Scan for the cell matching the given text and deliver its (X, Y) coordinate at center. 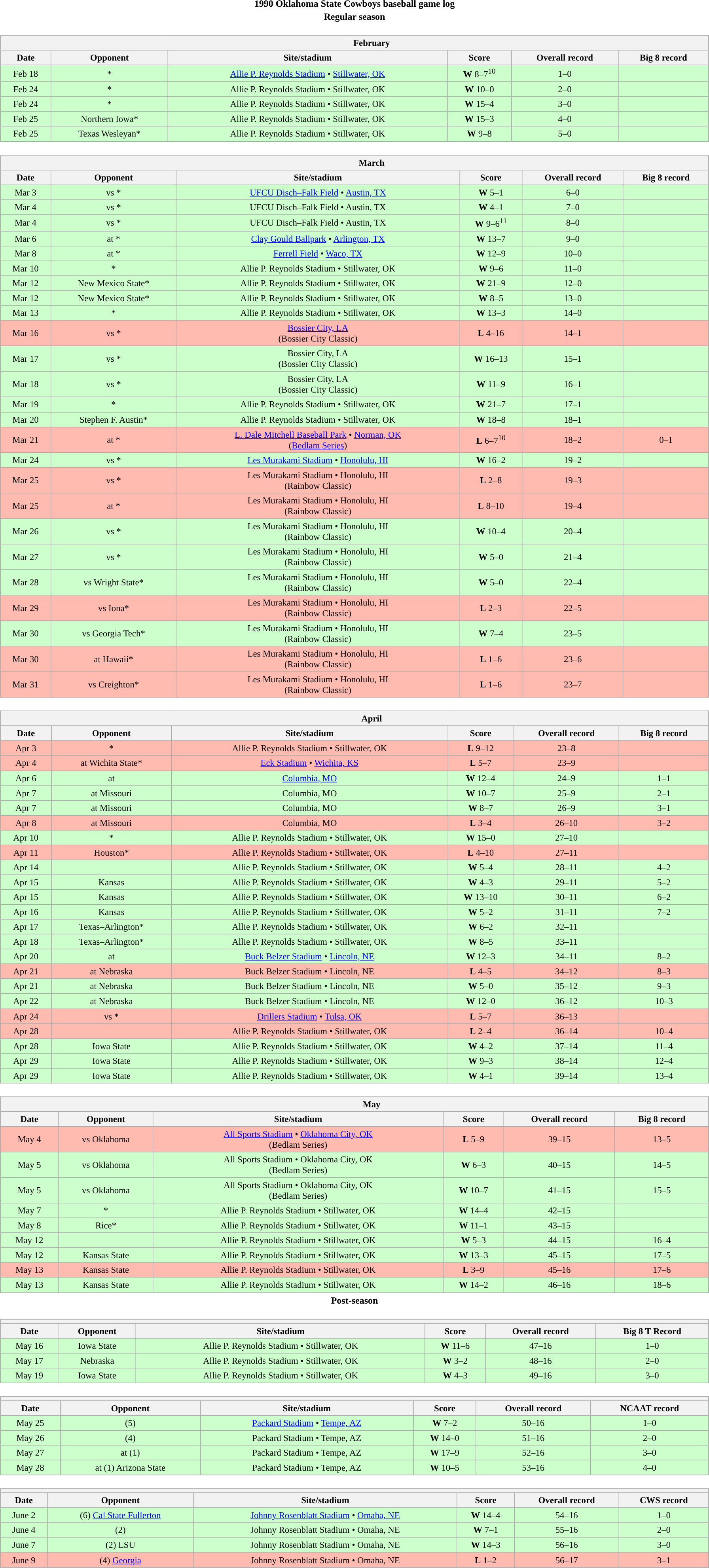
(6) Cal State Fullerton (120, 1515)
Mar 21 (26, 440)
34–11 (567, 957)
(5) (130, 1423)
36–13 (567, 1016)
17–5 (662, 1255)
55–16 (567, 1530)
W 12–0 (481, 1001)
23–7 (573, 685)
12–0 (573, 283)
19–2 (573, 460)
W 14–2 (474, 1285)
13–0 (573, 298)
L 3–4 (481, 823)
5–2 (664, 882)
May 25 (30, 1423)
Mar 18 (26, 385)
May 7 (29, 1211)
May 26 (30, 1438)
9–0 (573, 239)
May 27 (30, 1453)
at (1) (130, 1453)
18–1 (573, 420)
W 13–10 (481, 897)
49–16 (540, 1375)
vs Creighton* (113, 685)
39–15 (559, 1139)
19–3 (573, 480)
18–6 (662, 1285)
W 10–5 (445, 1467)
51–16 (533, 1438)
10–3 (664, 1001)
June 7 (24, 1545)
W 6–2 (481, 927)
8–0 (573, 223)
W 16–2 (491, 460)
Clay Gould Ballpark • Arlington, TX (318, 239)
Mar 27 (26, 557)
Nebraska (97, 1361)
44–15 (559, 1240)
14–0 (573, 313)
Apr 4 (26, 763)
Big 8 T Record (652, 1331)
Apr 8 (26, 823)
Mar 26 (26, 531)
32–11 (567, 927)
Apr 14 (26, 868)
13–5 (662, 1139)
CWS record (664, 1500)
14–1 (573, 333)
19–4 (573, 506)
56–16 (567, 1545)
0–1 (666, 440)
at Hawaii* (113, 659)
27–10 (567, 837)
7–0 (573, 207)
Ferrell Field • Waco, TX (318, 254)
53–16 (533, 1467)
Mar 19 (26, 404)
8–3 (664, 972)
14–5 (662, 1165)
May 8 (29, 1226)
W 14–0 (445, 1438)
20–4 (573, 531)
Rice* (106, 1226)
8–2 (664, 957)
W 9–6 (491, 268)
47–16 (540, 1346)
11–0 (573, 268)
43–15 (559, 1226)
L 3–9 (474, 1270)
W 14–3 (486, 1545)
L 1–2 (486, 1560)
W 11–1 (474, 1226)
Eck Stadium • Wichita, KS (309, 763)
16–1 (573, 385)
June 9 (24, 1560)
15–1 (573, 359)
23–5 (573, 633)
W 13–7 (491, 239)
Mar 6 (26, 239)
Mar 3 (26, 192)
W 7–2 (445, 1423)
W 9–3 (481, 1061)
22–5 (573, 608)
10–0 (573, 254)
27–11 (567, 852)
L 9–12 (481, 748)
Drillers Stadium • Tulsa, OK (309, 1016)
Apr 16 (26, 912)
April (354, 719)
W 16–13 (491, 359)
3–2 (664, 823)
(2) (120, 1530)
L 4–10 (481, 852)
1–1 (664, 778)
W 9–611 (491, 223)
Apr 11 (26, 852)
W 12–4 (481, 778)
56–17 (567, 1560)
W 8–710 (480, 73)
Apr 6 (26, 778)
26–10 (567, 823)
Mar 8 (26, 254)
March (354, 163)
W 5–2 (481, 912)
16–4 (662, 1240)
W 5–1 (491, 192)
24–9 (567, 778)
vs Iona* (113, 608)
23–8 (567, 748)
Mar 16 (26, 333)
40–15 (559, 1165)
W 18–8 (491, 420)
17–1 (573, 404)
26–9 (567, 808)
Mar 28 (26, 583)
39–14 (567, 1076)
17–6 (662, 1270)
W 15–3 (480, 119)
45–16 (559, 1270)
12–4 (664, 1061)
35–12 (567, 986)
37–14 (567, 1046)
48–16 (540, 1361)
4–2 (664, 868)
W 12–3 (481, 957)
at Wichita State* (112, 763)
Feb 18 (26, 73)
6–0 (573, 192)
L 4–5 (481, 972)
Stephen F. Austin* (113, 420)
Northern Iowa* (109, 119)
W 21–9 (491, 283)
W 3–2 (455, 1361)
5–0 (565, 134)
L 2–8 (491, 480)
W 4–2 (481, 1046)
W 12–9 (491, 254)
2–1 (664, 793)
Houston* (112, 852)
at (1) Arizona State (130, 1467)
W 11–9 (491, 385)
Mar 31 (26, 685)
W 11–6 (455, 1346)
54–16 (567, 1515)
W 15–4 (480, 104)
9–3 (664, 986)
25–9 (567, 793)
vs Wright State* (113, 583)
(4) (130, 1438)
Mar 13 (26, 313)
Apr 10 (26, 837)
W 5–3 (474, 1240)
Mar 10 (26, 268)
L 2–4 (481, 1031)
Texas Wesleyan* (109, 134)
February (354, 43)
13–4 (664, 1076)
L. Dale Mitchell Baseball Park • Norman, OK(Bedlam Series) (318, 440)
(4) Georgia (120, 1560)
23–9 (567, 763)
10–4 (664, 1031)
52–16 (533, 1453)
June 2 (24, 1515)
May 19 (29, 1375)
(2) LSU (120, 1545)
45–15 (559, 1255)
L 6–710 (491, 440)
21–4 (573, 557)
L 4–16 (491, 333)
7–2 (664, 912)
Mar 29 (26, 608)
L 5–9 (474, 1139)
Apr 22 (26, 1001)
Apr 20 (26, 957)
June 4 (24, 1530)
18–2 (573, 440)
W 10–4 (491, 531)
29–11 (567, 882)
23–6 (573, 659)
42–15 (559, 1211)
W 17–9 (445, 1453)
Les Murakami Stadium • Honolulu, HI (318, 460)
L 2–3 (491, 608)
May 17 (29, 1361)
NCAAT record (650, 1408)
W 9–8 (480, 134)
W 7–4 (491, 633)
31–11 (567, 912)
Mar 17 (26, 359)
15–5 (662, 1190)
30–11 (567, 897)
36–12 (567, 1001)
41–15 (559, 1190)
36–14 (567, 1031)
W 6–3 (474, 1165)
Apr 3 (26, 748)
22–4 (573, 583)
Mar 24 (26, 460)
Apr 18 (26, 942)
W 8–7 (481, 808)
33–11 (567, 942)
W 5–4 (481, 868)
Apr 17 (26, 927)
vs Georgia Tech* (113, 633)
May 4 (29, 1139)
W 21–7 (491, 404)
May 16 (29, 1346)
W 7–1 (486, 1530)
50–16 (533, 1423)
May 28 (30, 1467)
28–11 (567, 868)
6–2 (664, 897)
46–16 (559, 1285)
11–4 (664, 1046)
May (354, 1104)
W 15–0 (481, 837)
W 10–0 (480, 89)
38–14 (567, 1061)
34–12 (567, 972)
Apr 24 (26, 1016)
Mar 20 (26, 420)
L 8–10 (491, 506)
